Return [X, Y] of the center of cell containing provided text 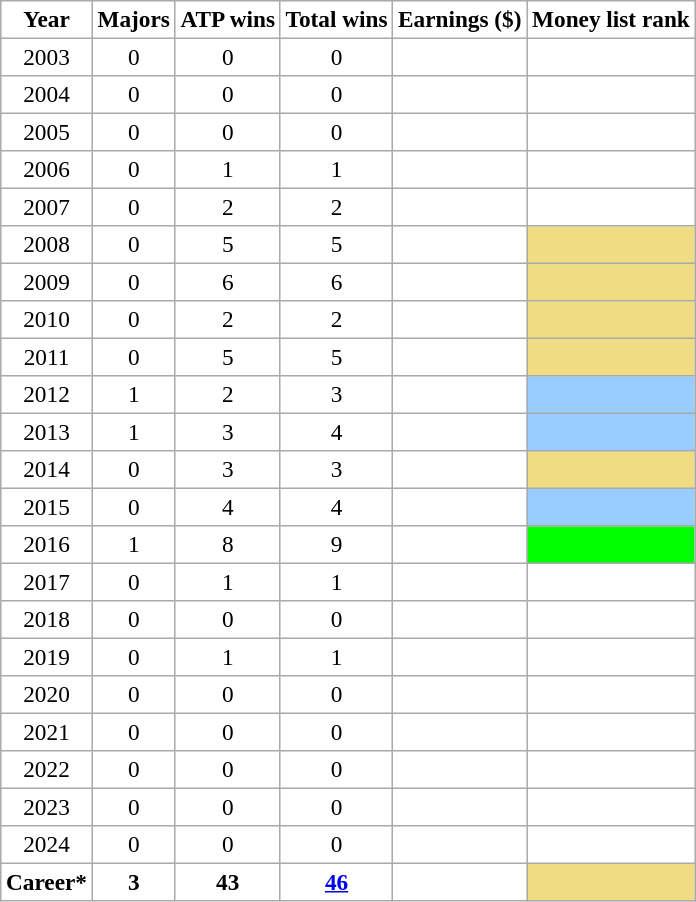
2019 [47, 657]
2023 [47, 807]
2021 [47, 732]
2012 [47, 395]
2014 [47, 470]
9 [336, 545]
46 [336, 882]
2011 [47, 357]
Money list rank [611, 20]
Total wins [336, 20]
2016 [47, 545]
43 [228, 882]
Year [47, 20]
8 [228, 545]
2010 [47, 320]
2024 [47, 845]
2008 [47, 245]
Majors [134, 20]
2022 [47, 770]
2003 [47, 57]
2009 [47, 282]
2018 [47, 620]
2015 [47, 507]
Career* [47, 882]
2017 [47, 582]
2013 [47, 432]
ATP wins [228, 20]
Earnings ($) [460, 20]
2020 [47, 695]
2006 [47, 170]
2007 [47, 207]
2004 [47, 95]
2005 [47, 132]
